Extract the [X, Y] coordinate from the center of the cell holding the provided text.  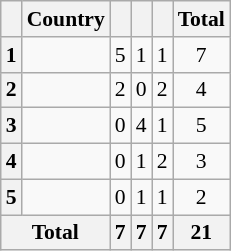
21 [202, 233]
Country [66, 19]
